Return the [X, Y] coordinate for the center point of the cell that contains the specified text.  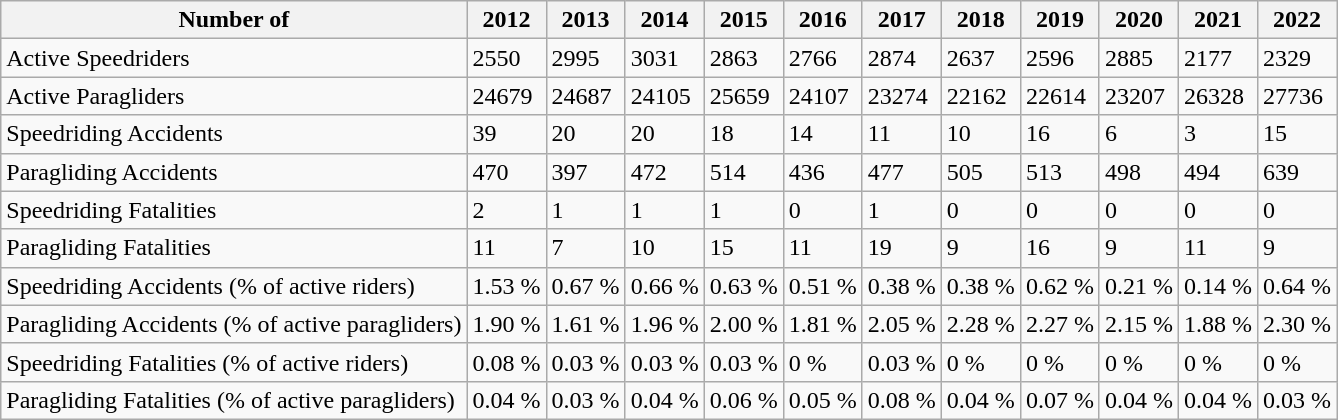
Paragliding Fatalities (% of active paragliders) [234, 400]
0.14 % [1218, 286]
2177 [1218, 58]
39 [506, 134]
1.96 % [664, 324]
2596 [1060, 58]
2874 [902, 58]
1.53 % [506, 286]
436 [822, 172]
2015 [744, 20]
Active Speedriders [234, 58]
498 [1138, 172]
Speedriding Accidents [234, 134]
2550 [506, 58]
Speedriding Fatalities [234, 210]
2637 [980, 58]
3 [1218, 134]
2863 [744, 58]
2329 [1298, 58]
505 [980, 172]
26328 [1218, 96]
2885 [1138, 58]
Paragliding Accidents (% of active paragliders) [234, 324]
23207 [1138, 96]
0.07 % [1060, 400]
Paragliding Fatalities [234, 248]
2.28 % [980, 324]
2013 [586, 20]
1.88 % [1218, 324]
2012 [506, 20]
Speedriding Accidents (% of active riders) [234, 286]
0.21 % [1138, 286]
24105 [664, 96]
2.05 % [902, 324]
24107 [822, 96]
Number of [234, 20]
2020 [1138, 20]
3031 [664, 58]
0.66 % [664, 286]
7 [586, 248]
2.00 % [744, 324]
6 [1138, 134]
23274 [902, 96]
14 [822, 134]
2016 [822, 20]
0.67 % [586, 286]
2014 [664, 20]
2 [506, 210]
24679 [506, 96]
2766 [822, 58]
18 [744, 134]
0.64 % [1298, 286]
2.15 % [1138, 324]
2.27 % [1060, 324]
639 [1298, 172]
2022 [1298, 20]
2.30 % [1298, 324]
1.61 % [586, 324]
0.51 % [822, 286]
494 [1218, 172]
2019 [1060, 20]
2017 [902, 20]
Paragliding Accidents [234, 172]
2021 [1218, 20]
514 [744, 172]
25659 [744, 96]
0.62 % [1060, 286]
22614 [1060, 96]
Active Paragliders [234, 96]
470 [506, 172]
1.90 % [506, 324]
Speedriding Fatalities (% of active riders) [234, 362]
513 [1060, 172]
2995 [586, 58]
1.81 % [822, 324]
0.05 % [822, 400]
19 [902, 248]
22162 [980, 96]
477 [902, 172]
24687 [586, 96]
397 [586, 172]
0.06 % [744, 400]
472 [664, 172]
2018 [980, 20]
0.63 % [744, 286]
27736 [1298, 96]
